Provide the [x, y] coordinate of the cell's center where the given text is located.  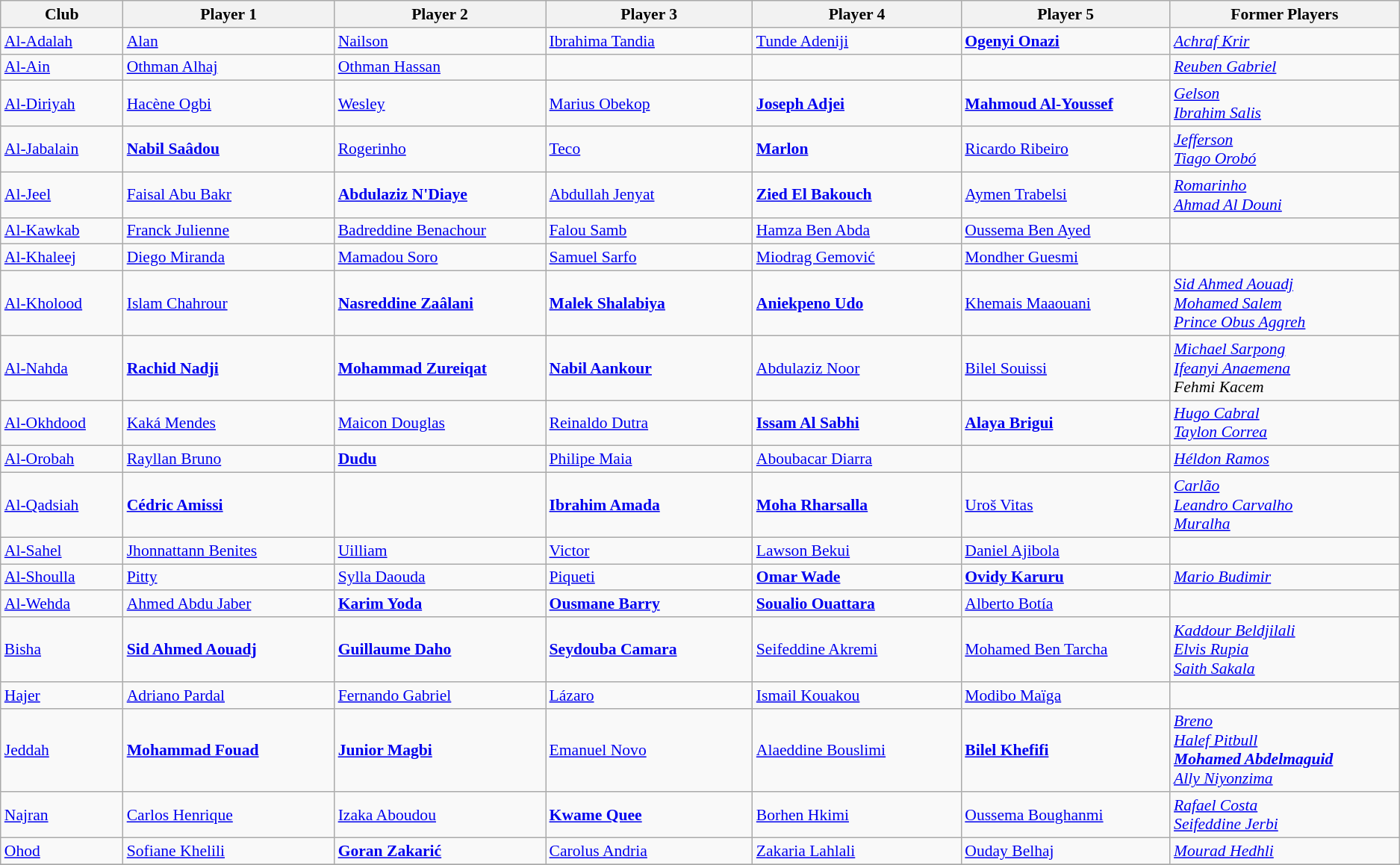
Othman Hassan [441, 67]
Samuel Sarfo [650, 258]
Bisha [62, 650]
Player 2 [441, 14]
Falou Samb [650, 231]
Al-Adalah [62, 41]
Zakaria Lahlali [857, 852]
Nailson [441, 41]
Ouday Belhaj [1065, 852]
Al-Wehda [62, 604]
Ogenyi Onazi [1065, 41]
Aboubacar Diarra [857, 459]
Teco [650, 149]
Hajer [62, 695]
Marius Obekop [650, 103]
Victor [650, 551]
Kaddour Beldjilali Elvis Rupia Saith Sakala [1284, 650]
Mohammad Zureiqat [441, 368]
Al-Ain [62, 67]
Lázaro [650, 695]
Hugo Cabral Taylon Correa [1284, 423]
Alaya Brigui [1065, 423]
Rayllan Bruno [228, 459]
Cédric Amissi [228, 505]
Franck Julienne [228, 231]
Player 3 [650, 14]
Uilliam [441, 551]
Al-Jeel [62, 194]
Mohammad Fouad [228, 750]
Borhen Hkimi [857, 816]
Mourad Hedhli [1284, 852]
Ismail Kouakou [857, 695]
Aniekpeno Udo [857, 303]
Player 1 [228, 14]
Oussema Ben Ayed [1065, 231]
Nasreddine Zaâlani [441, 303]
Guillaume Daho [441, 650]
Izaka Aboudou [441, 816]
Al-Okhdood [62, 423]
Club [62, 14]
Adriano Pardal [228, 695]
Khemais Maaouani [1065, 303]
Breno Halef Pitbull Mohamed Abdelmaguid Ally Niyonzima [1284, 750]
Rogerinho [441, 149]
Al-Nahda [62, 368]
Emanuel Novo [650, 750]
Bilel Souissi [1065, 368]
Michael Sarpong Ifeanyi Anaemena Fehmi Kacem [1284, 368]
Ousmane Barry [650, 604]
Seydouba Camara [650, 650]
Othman Alhaj [228, 67]
Ricardo Ribeiro [1065, 149]
Abdullah Jenyat [650, 194]
Joseph Adjei [857, 103]
Omar Wade [857, 577]
Sylla Daouda [441, 577]
Al-Kholood [62, 303]
Sid Ahmed Aouadj [228, 650]
Hacène Ogbi [228, 103]
Aymen Trabelsi [1065, 194]
Lawson Bekui [857, 551]
Kwame Quee [650, 816]
Kaká Mendes [228, 423]
Bilel Khefifi [1065, 750]
Tunde Adeniji [857, 41]
Issam Al Sabhi [857, 423]
Player 4 [857, 14]
Marlon [857, 149]
Seifeddine Akremi [857, 650]
Mahmoud Al-Youssef [1065, 103]
Moha Rharsalla [857, 505]
Mohamed Ben Tarcha [1065, 650]
Fernando Gabriel [441, 695]
Achraf Krir [1284, 41]
Najran [62, 816]
Malek Shalabiya [650, 303]
Abdulaziz Noor [857, 368]
Reuben Gabriel [1284, 67]
Dudu [441, 459]
Rachid Nadji [228, 368]
Uroš Vitas [1065, 505]
Carolus Andria [650, 852]
Ibrahima Tandia [650, 41]
Modibo Maïga [1065, 695]
Ibrahim Amada [650, 505]
Badreddine Benachour [441, 231]
Karim Yoda [441, 604]
Pitty [228, 577]
Soualio Ouattara [857, 604]
Al-Jabalain [62, 149]
Former Players [1284, 14]
Rafael Costa Seifeddine Jerbi [1284, 816]
Hamza Ben Abda [857, 231]
Zied El Bakouch [857, 194]
Alan [228, 41]
Wesley [441, 103]
Oussema Boughanmi [1065, 816]
Jhonnattann Benites [228, 551]
Player 5 [1065, 14]
Islam Chahrour [228, 303]
Alaeddine Bouslimi [857, 750]
Mondher Guesmi [1065, 258]
Al-Khaleej [62, 258]
Piqueti [650, 577]
Al-Kawkab [62, 231]
Al-Sahel [62, 551]
Al-Qadsiah [62, 505]
Nabil Aankour [650, 368]
Sid Ahmed Aouadj Mohamed Salem Prince Obus Aggreh [1284, 303]
Romarinho Ahmad Al Douni [1284, 194]
Abdulaziz N'Diaye [441, 194]
Mario Budimir [1284, 577]
Al-Diriyah [62, 103]
Daniel Ajibola [1065, 551]
Jefferson Tiago Orobó [1284, 149]
Ohod [62, 852]
Maicon Douglas [441, 423]
Sofiane Khelili [228, 852]
Gelson Ibrahim Salis [1284, 103]
Al-Shoulla [62, 577]
Nabil Saâdou [228, 149]
Reinaldo Dutra [650, 423]
Ahmed Abdu Jaber [228, 604]
Diego Miranda [228, 258]
Miodrag Gemović [857, 258]
Héldon Ramos [1284, 459]
Jeddah [62, 750]
Carlos Henrique [228, 816]
Mamadou Soro [441, 258]
Junior Magbi [441, 750]
Alberto Botía [1065, 604]
Philipe Maia [650, 459]
Al-Orobah [62, 459]
Ovidy Karuru [1065, 577]
Goran Zakarić [441, 852]
Faisal Abu Bakr [228, 194]
Carlão Leandro Carvalho Muralha [1284, 505]
